Extract the [x, y] coordinate from the center of the cell holding the provided text.  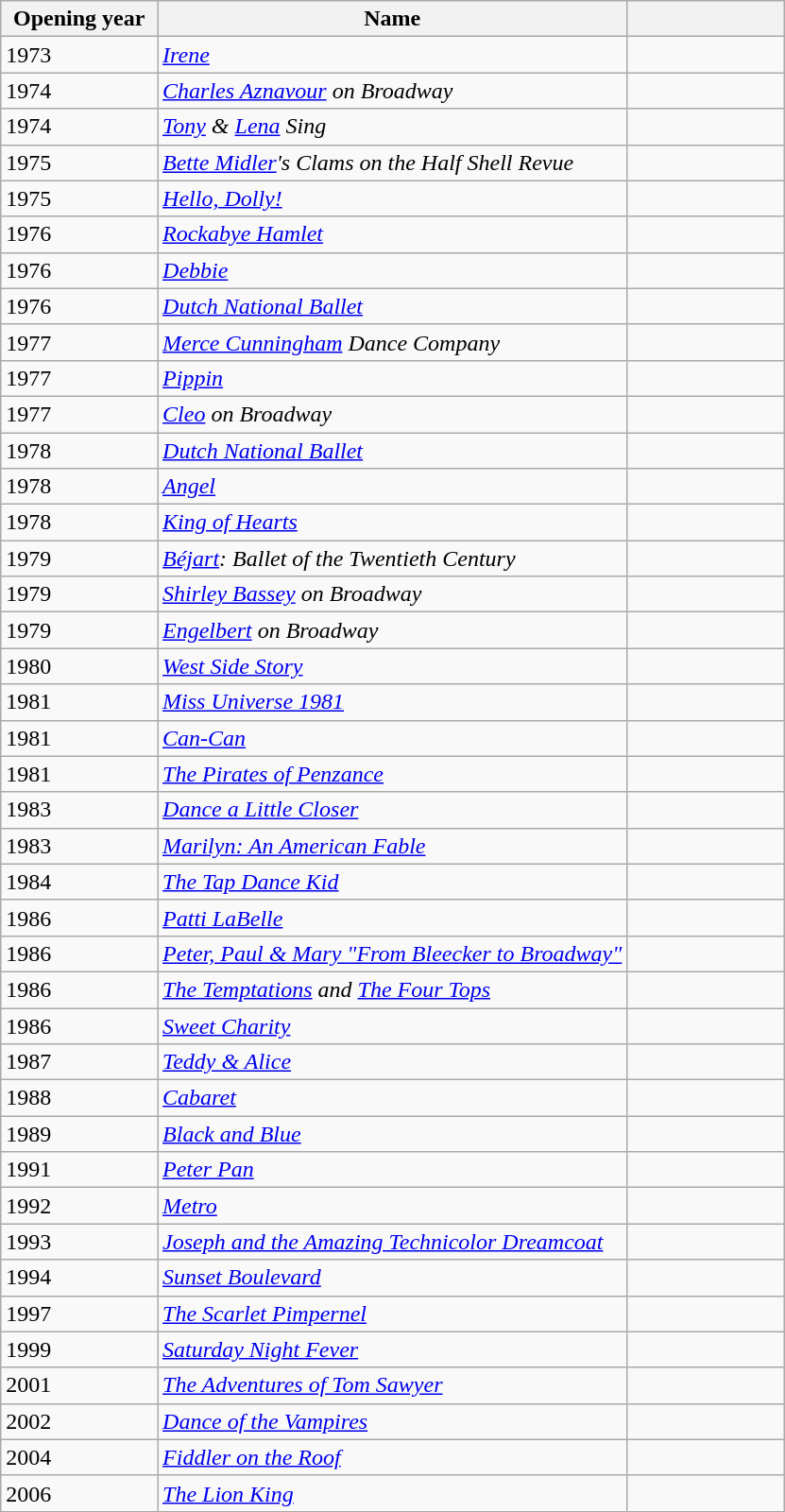
Debbie [393, 270]
Pippin [393, 378]
1992 [79, 1206]
1999 [79, 1349]
Opening year [79, 19]
The Lion King [393, 1493]
King of Hearts [393, 523]
1980 [79, 666]
Peter Pan [393, 1170]
Dance of the Vampires [393, 1421]
Peter, Paul & Mary "From Bleecker to Broadway" [393, 954]
Teddy & Alice [393, 1062]
Joseph and the Amazing Technicolor Dreamcoat [393, 1242]
Fiddler on the Roof [393, 1457]
1984 [79, 882]
The Temptations and The Four Tops [393, 989]
Dance a Little Closer [393, 810]
1989 [79, 1134]
Irene [393, 55]
1991 [79, 1170]
Tony & Lena Sing [393, 127]
Black and Blue [393, 1134]
Cabaret [393, 1098]
The Tap Dance Kid [393, 882]
Bette Midler's Clams on the Half Shell Revue [393, 163]
1973 [79, 55]
Rockabye Hamlet [393, 234]
2004 [79, 1457]
1987 [79, 1062]
The Adventures of Tom Sawyer [393, 1385]
2001 [79, 1385]
West Side Story [393, 666]
The Scarlet Pimpernel [393, 1314]
Sunset Boulevard [393, 1278]
Marilyn: An American Fable [393, 846]
Patti LaBelle [393, 918]
Name [393, 19]
Miss Universe 1981 [393, 702]
2002 [79, 1421]
Hello, Dolly! [393, 198]
Angel [393, 487]
Béjart: Ballet of the Twentieth Century [393, 558]
Sweet Charity [393, 1025]
Saturday Night Fever [393, 1349]
The Pirates of Penzance [393, 774]
Cleo on Broadway [393, 414]
Shirley Bassey on Broadway [393, 594]
Merce Cunningham Dance Company [393, 342]
Charles Aznavour on Broadway [393, 91]
Can-Can [393, 738]
1994 [79, 1278]
1993 [79, 1242]
1997 [79, 1314]
2006 [79, 1493]
Metro [393, 1206]
Engelbert on Broadway [393, 630]
1988 [79, 1098]
